From the cell containing the given text, extract its center point as (X, Y) coordinate. 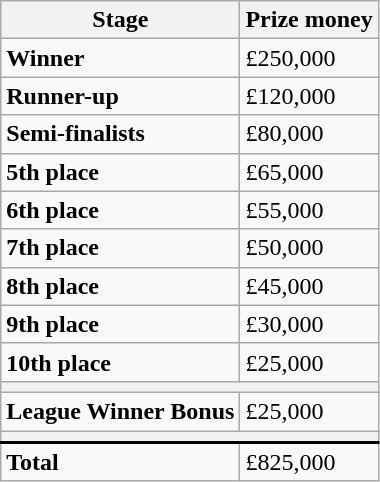
£80,000 (309, 134)
Runner-up (120, 96)
£120,000 (309, 96)
10th place (120, 362)
£50,000 (309, 248)
£825,000 (309, 462)
8th place (120, 286)
Stage (120, 20)
Winner (120, 58)
£45,000 (309, 286)
7th place (120, 248)
9th place (120, 324)
Prize money (309, 20)
£65,000 (309, 172)
Total (120, 462)
£250,000 (309, 58)
6th place (120, 210)
Semi-finalists (120, 134)
£55,000 (309, 210)
League Winner Bonus (120, 411)
£30,000 (309, 324)
5th place (120, 172)
